Extract the [x, y] coordinate from the center of the cell holding the provided text.  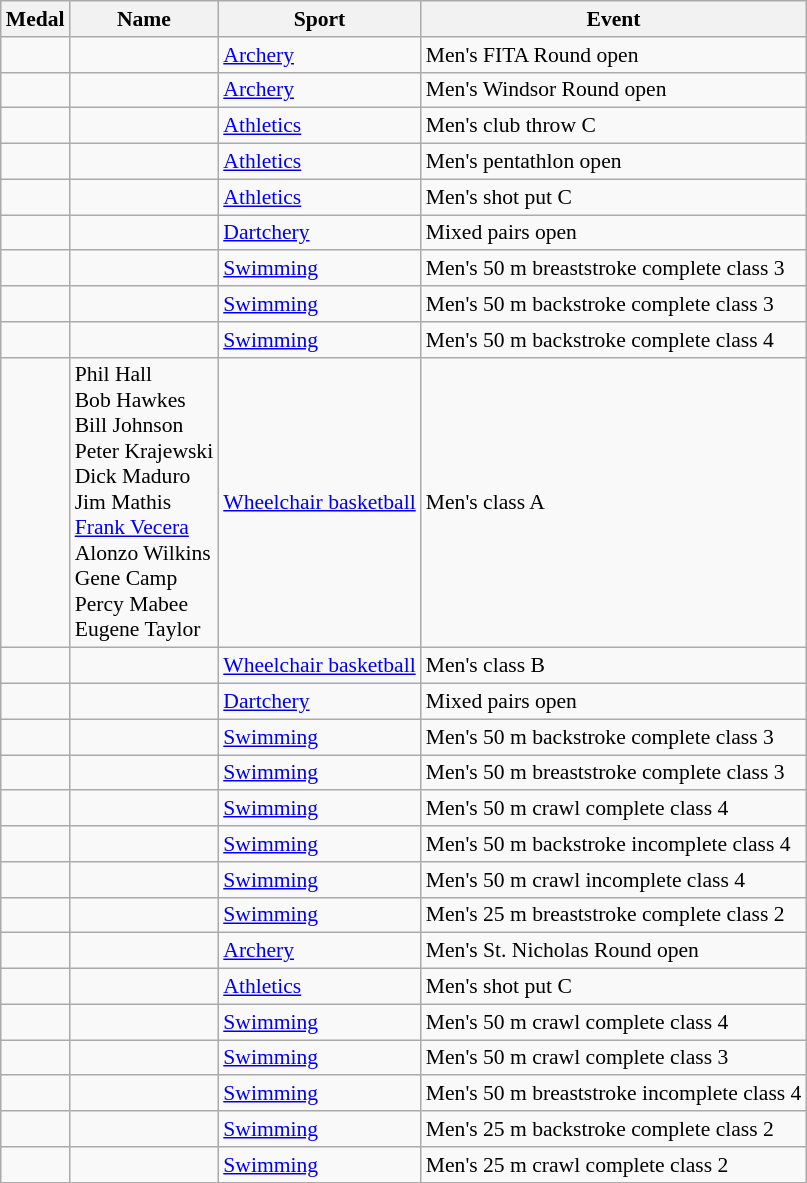
Men's 50 m backstroke complete class 4 [614, 340]
Men's Windsor Round open [614, 90]
Men's 50 m backstroke incomplete class 4 [614, 844]
Men's 50 m crawl complete class 3 [614, 1058]
Men's 50 m breaststroke incomplete class 4 [614, 1094]
Event [614, 19]
Men's class A [614, 502]
Men's 25 m breaststroke complete class 2 [614, 915]
Men's 25 m backstroke complete class 2 [614, 1129]
Men's 25 m crawl complete class 2 [614, 1165]
Medal [36, 19]
Men's St. Nicholas Round open [614, 951]
Men's 50 m crawl incomplete class 4 [614, 880]
Men's club throw C [614, 126]
Phil HallBob HawkesBill JohnsonPeter KrajewskiDick MaduroJim MathisFrank VeceraAlonzo WilkinsGene CampPercy MabeeEugene Taylor [144, 502]
Name [144, 19]
Sport [320, 19]
Men's FITA Round open [614, 55]
Men's class B [614, 666]
Men's pentathlon open [614, 162]
